Capture the cell that displays the provided text and extract its [X, Y] central coordinate. 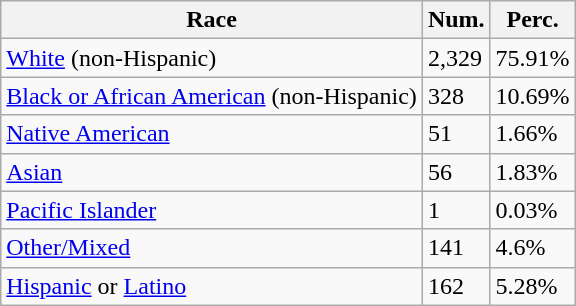
Black or African American (non-Hispanic) [212, 96]
2,329 [456, 58]
162 [456, 286]
5.28% [532, 286]
Native American [212, 134]
Perc. [532, 20]
Asian [212, 172]
1.66% [532, 134]
Race [212, 20]
75.91% [532, 58]
51 [456, 134]
1 [456, 210]
0.03% [532, 210]
141 [456, 248]
56 [456, 172]
328 [456, 96]
Pacific Islander [212, 210]
10.69% [532, 96]
White (non-Hispanic) [212, 58]
Num. [456, 20]
Other/Mixed [212, 248]
Hispanic or Latino [212, 286]
4.6% [532, 248]
1.83% [532, 172]
